Identify which cell holds the provided text, then report its [X, Y] central coordinate. 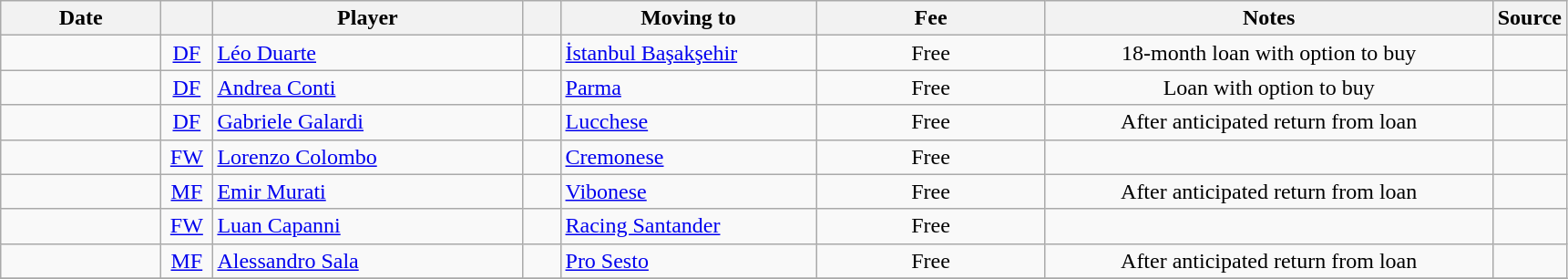
Gabriele Galardi [368, 122]
Date [81, 18]
Emir Murati [368, 191]
Source [1529, 18]
Parma [689, 88]
Loan with option to buy [1268, 88]
Vibonese [689, 191]
18-month loan with option to buy [1268, 53]
Cremonese [689, 157]
Léo Duarte [368, 53]
Notes [1268, 18]
Lorenzo Colombo [368, 157]
Andrea Conti [368, 88]
Alessandro Sala [368, 261]
Pro Sesto [689, 261]
Player [368, 18]
Luan Capanni [368, 226]
Moving to [689, 18]
Fee [931, 18]
Lucchese [689, 122]
Racing Santander [689, 226]
İstanbul Başakşehir [689, 53]
